Extract the [X, Y] coordinate from the center of the cell holding the provided text.  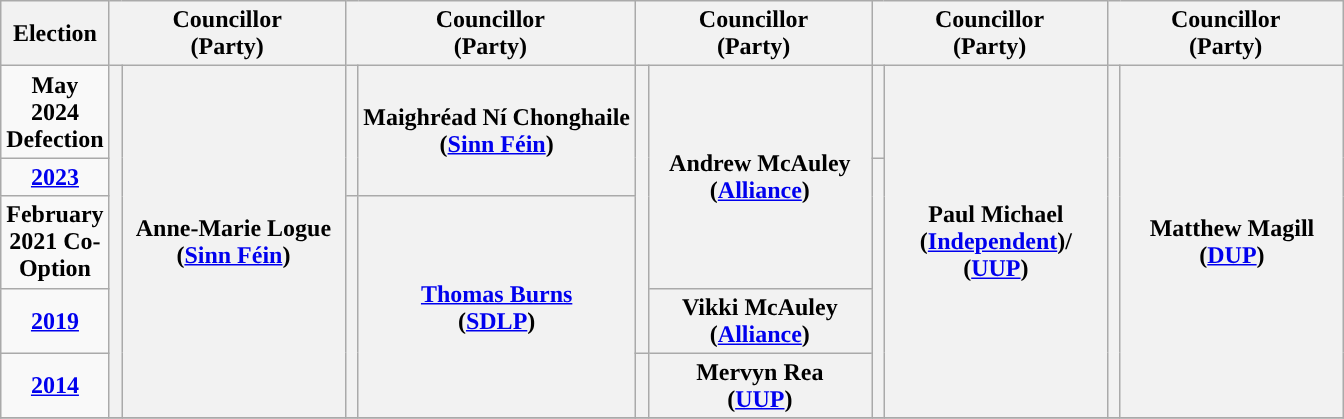
Anne-Marie Logue (Sinn Féin) [234, 242]
Paul Michael (Independent)/ (UUP) [996, 242]
Matthew Magill (DUP) [1232, 242]
Election [55, 34]
February 2021 Co-Option [55, 242]
Vikki McAuley (Alliance) [760, 320]
2019 [55, 320]
Mervyn Rea (UUP) [760, 386]
2023 [55, 177]
2014 [55, 386]
Maighréad Ní Chonghaile (Sinn Féin) [497, 131]
Thomas Burns (SDLP) [497, 307]
Andrew McAuley (Alliance) [760, 177]
May 2024 Defection [55, 112]
